Provide the [x, y] coordinate of the cell's center where the given text is located.  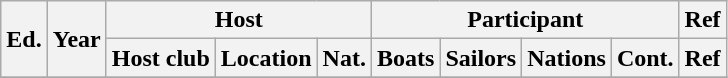
Nat. [344, 58]
Ed. [24, 39]
Participant [525, 20]
Host [238, 20]
Cont. [645, 58]
Sailors [481, 58]
Location [266, 58]
Nations [567, 58]
Boats [405, 58]
Year [76, 39]
Host club [160, 58]
